Pinpoint the cell where the given text exists, returning its (x, y) midpoint coordinate. 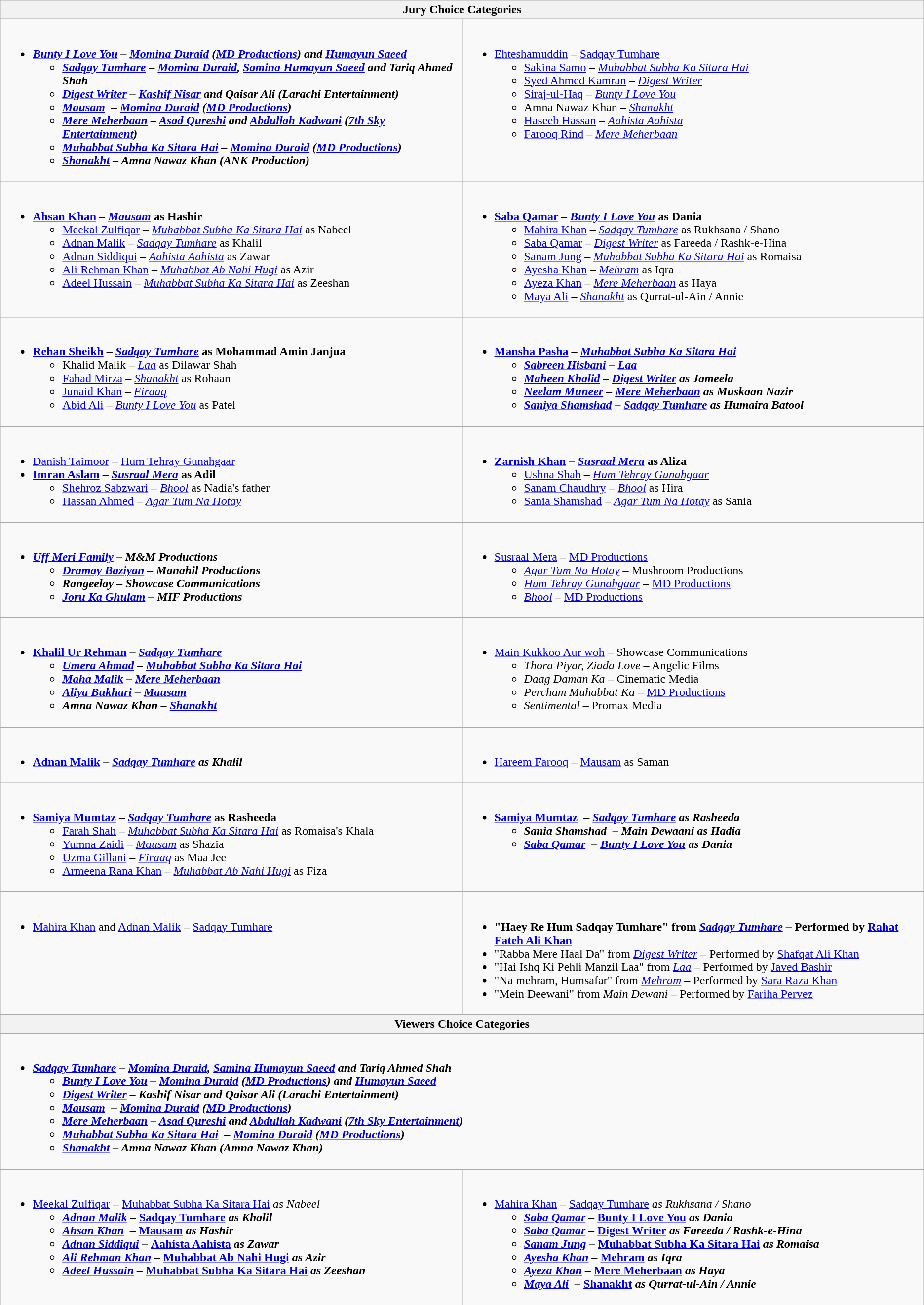
Susraal Mera – MD ProductionsAgar Tum Na Hotay – Mushroom ProductionsHum Tehray Gunahgaar – MD ProductionsBhool – MD Productions (693, 570)
Viewers Choice Categories (462, 1024)
Adnan Malik – Sadqay Tumhare as Khalil (231, 755)
Uff Meri Family – M&M ProductionsDramay Baziyan – Manahil ProductionsRangeelay – Showcase CommunicationsJoru Ka Ghulam – MIF Productions (231, 570)
Danish Taimoor – Hum Tehray GunahgaarImran Aslam – Susraal Mera as AdilShehroz Sabzwari – Bhool as Nadia's fatherHassan Ahmed – Agar Tum Na Hotay (231, 474)
Jury Choice Categories (462, 10)
Zarnish Khan – Susraal Mera as AlizaUshna Shah – Hum Tehray GunahgaarSanam Chaudhry – Bhool as HiraSania Shamshad – Agar Tum Na Hotay as Sania (693, 474)
Hareem Farooq – Mausam as Saman (693, 755)
Samiya Mumtaz – Sadqay Tumhare as RasheedaSania Shamshad – Main Dewaani as HadiaSaba Qamar – Bunty I Love You as Dania (693, 837)
Mahira Khan and Adnan Malik – Sadqay Tumhare (231, 953)
